From the cell containing the given text, extract its center point as (X, Y) coordinate. 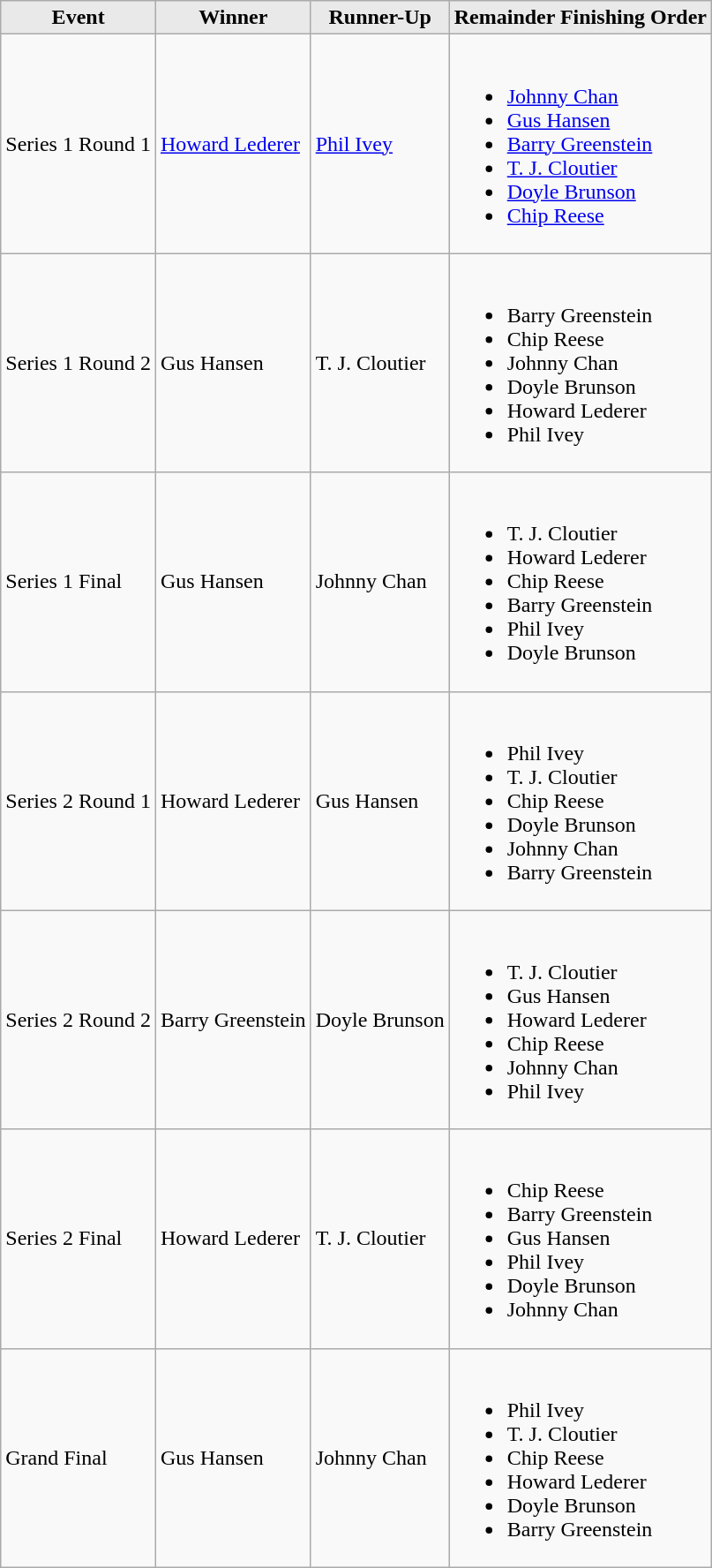
Chip ReeseBarry GreensteinGus HansenPhil IveyDoyle BrunsonJohnny Chan (581, 1239)
Series 2 Final (79, 1239)
T. J. CloutierGus HansenHoward LedererChip ReeseJohnny ChanPhil Ivey (581, 1020)
Remainder Finishing Order (581, 18)
Series 2 Round 1 (79, 801)
Phil IveyT. J. CloutierChip ReeseDoyle BrunsonJohnny ChanBarry Greenstein (581, 801)
Runner-Up (379, 18)
T. J. CloutierHoward LedererChip ReeseBarry GreensteinPhil IveyDoyle Brunson (581, 582)
Winner (233, 18)
Grand Final (79, 1458)
Barry GreensteinChip ReeseJohnny ChanDoyle BrunsonHoward LedererPhil Ivey (581, 363)
Phil Ivey (379, 144)
Doyle Brunson (379, 1020)
Event (79, 18)
Series 1 Final (79, 582)
Series 1 Round 2 (79, 363)
Series 2 Round 2 (79, 1020)
Johnny ChanGus HansenBarry GreensteinT. J. CloutierDoyle BrunsonChip Reese (581, 144)
Series 1 Round 1 (79, 144)
Phil IveyT. J. CloutierChip ReeseHoward LedererDoyle BrunsonBarry Greenstein (581, 1458)
Barry Greenstein (233, 1020)
